Provide the [X, Y] coordinate of the cell's center where the given text is located.  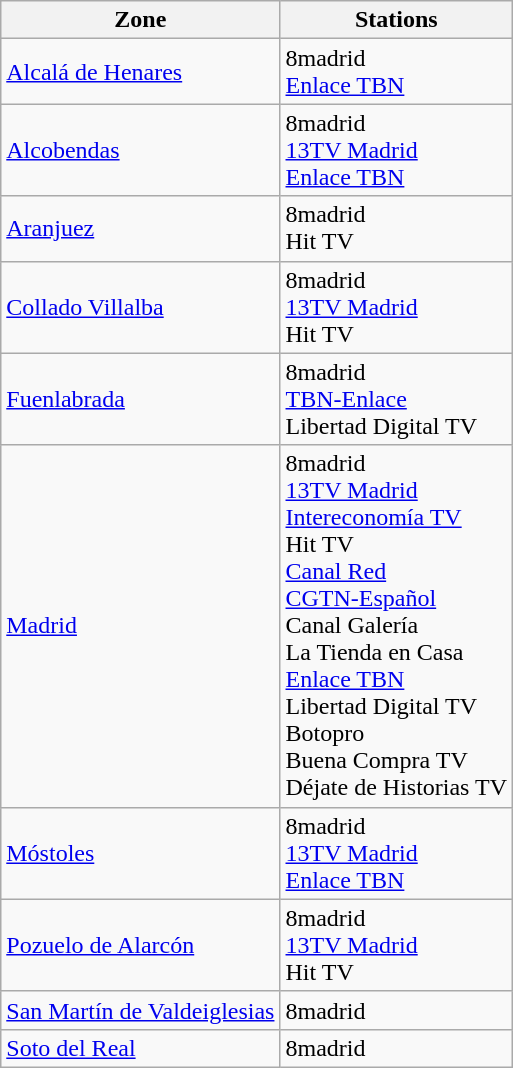
Soto del Real [140, 1048]
Alcalá de Henares [140, 72]
8madridHit TV [396, 228]
Collado Villalba [140, 307]
Madrid [140, 626]
Stations [396, 20]
San Martín de Valdeiglesias [140, 1010]
Fuenlabrada [140, 399]
Zone [140, 20]
8madridEnlace TBN [396, 72]
8madridTBN-EnlaceLibertad Digital TV [396, 399]
Móstoles [140, 853]
Aranjuez [140, 228]
Pozuelo de Alarcón [140, 945]
Alcobendas [140, 150]
